Pinpoint the cell where the given text exists, returning its (X, Y) midpoint coordinate. 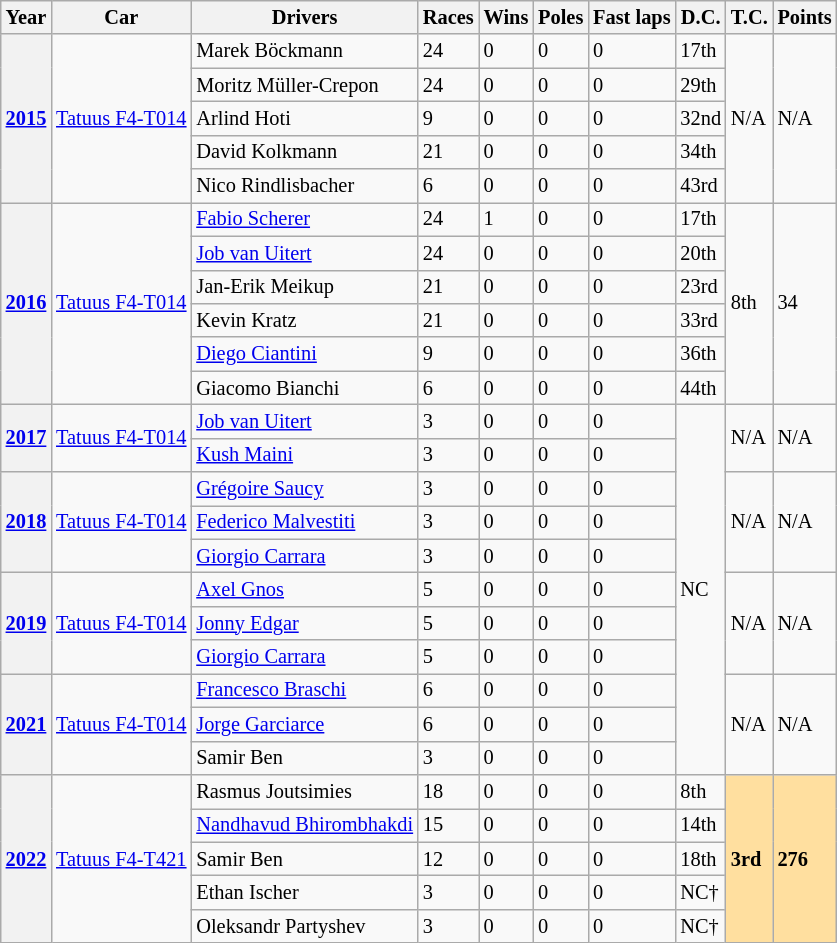
Diego Ciantini (304, 354)
276 (805, 858)
Oleksandr Partyshev (304, 926)
12 (448, 859)
Points (805, 17)
2016 (26, 303)
T.C. (750, 17)
36th (700, 354)
2018 (26, 522)
Tatuus F4-T421 (121, 858)
14th (700, 825)
Grégoire Saucy (304, 489)
33rd (700, 320)
Fabio Scherer (304, 219)
44th (700, 388)
Races (448, 17)
Jonny Edgar (304, 623)
2015 (26, 118)
1 (506, 219)
Ethan Ischer (304, 892)
Kush Maini (304, 455)
Giacomo Bianchi (304, 388)
18th (700, 859)
Fast laps (632, 17)
32nd (700, 118)
Car (121, 17)
Nico Rindlisbacher (304, 186)
Wins (506, 17)
D.C. (700, 17)
20th (700, 253)
Jan-Erik Meikup (304, 287)
18 (448, 791)
2022 (26, 858)
Marek Böckmann (304, 51)
34th (700, 152)
Nandhavud Bhirombhakdi (304, 825)
3rd (750, 858)
2021 (26, 724)
David Kolkmann (304, 152)
34 (805, 303)
2017 (26, 438)
Kevin Kratz (304, 320)
Moritz Müller-Crepon (304, 85)
Poles (560, 17)
Jorge Garciarce (304, 724)
Axel Gnos (304, 589)
Year (26, 17)
NC (700, 589)
Federico Malvestiti (304, 522)
23rd (700, 287)
43rd (700, 186)
Francesco Braschi (304, 690)
29th (700, 85)
Rasmus Joutsimies (304, 791)
15 (448, 825)
Drivers (304, 17)
Arlind Hoti (304, 118)
2019 (26, 622)
